Find where the given text appears and provide that cell's center as (x, y) coordinate. 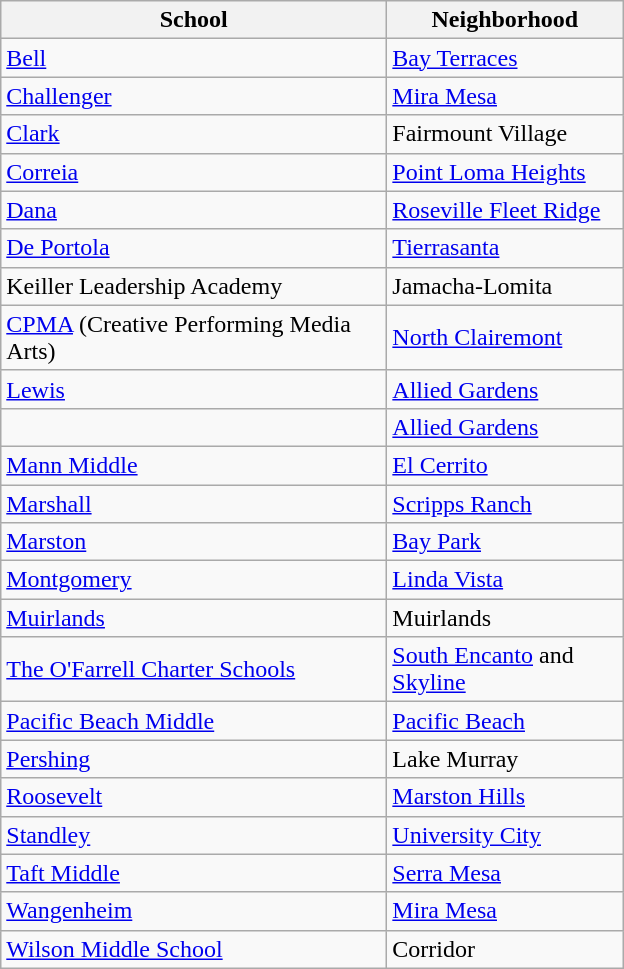
Marston (194, 542)
Standley (194, 835)
Roosevelt (194, 797)
Bay Park (505, 542)
University City (505, 835)
Keiller Leadership Academy (194, 286)
CPMA (Creative Performing Media Arts) (194, 338)
Fairmount Village (505, 134)
The O'Farrell Charter Schools (194, 670)
Point Loma Heights (505, 172)
Pershing (194, 759)
Roseville Fleet Ridge (505, 210)
Tierrasanta (505, 248)
De Portola (194, 248)
Jamacha-Lomita (505, 286)
School (194, 20)
North Clairemont (505, 338)
Pacific Beach (505, 721)
Wilson Middle School (194, 949)
Lake Murray (505, 759)
Montgomery (194, 580)
Corridor (505, 949)
Wangenheim (194, 911)
Mann Middle (194, 465)
South Encanto and Skyline (505, 670)
Clark (194, 134)
Linda Vista (505, 580)
Pacific Beach Middle (194, 721)
Neighborhood (505, 20)
Bell (194, 58)
Bay Terraces (505, 58)
Taft Middle (194, 873)
Scripps Ranch (505, 503)
Challenger (194, 96)
El Cerrito (505, 465)
Correia (194, 172)
Marston Hills (505, 797)
Serra Mesa (505, 873)
Marshall (194, 503)
Dana (194, 210)
Lewis (194, 389)
